Extract the (x, y) coordinate from the center of the cell holding the provided text.  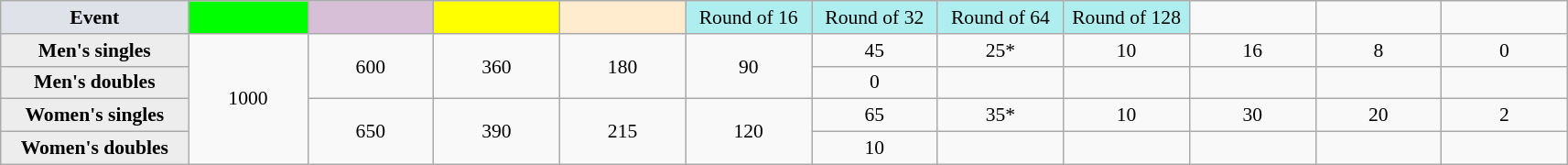
Round of 64 (1000, 17)
Event (95, 17)
20 (1379, 115)
180 (622, 66)
215 (622, 132)
360 (497, 66)
650 (371, 132)
30 (1252, 115)
2 (1505, 115)
8 (1379, 50)
90 (749, 66)
1000 (248, 99)
Men's singles (95, 50)
45 (874, 50)
65 (874, 115)
Women's singles (95, 115)
Round of 16 (749, 17)
600 (371, 66)
Men's doubles (95, 82)
35* (1000, 115)
Round of 32 (874, 17)
120 (749, 132)
16 (1252, 50)
Round of 128 (1127, 17)
Women's doubles (95, 148)
390 (497, 132)
25* (1000, 50)
